Output the (x, y) coordinate of the center of the cell containing the given text.  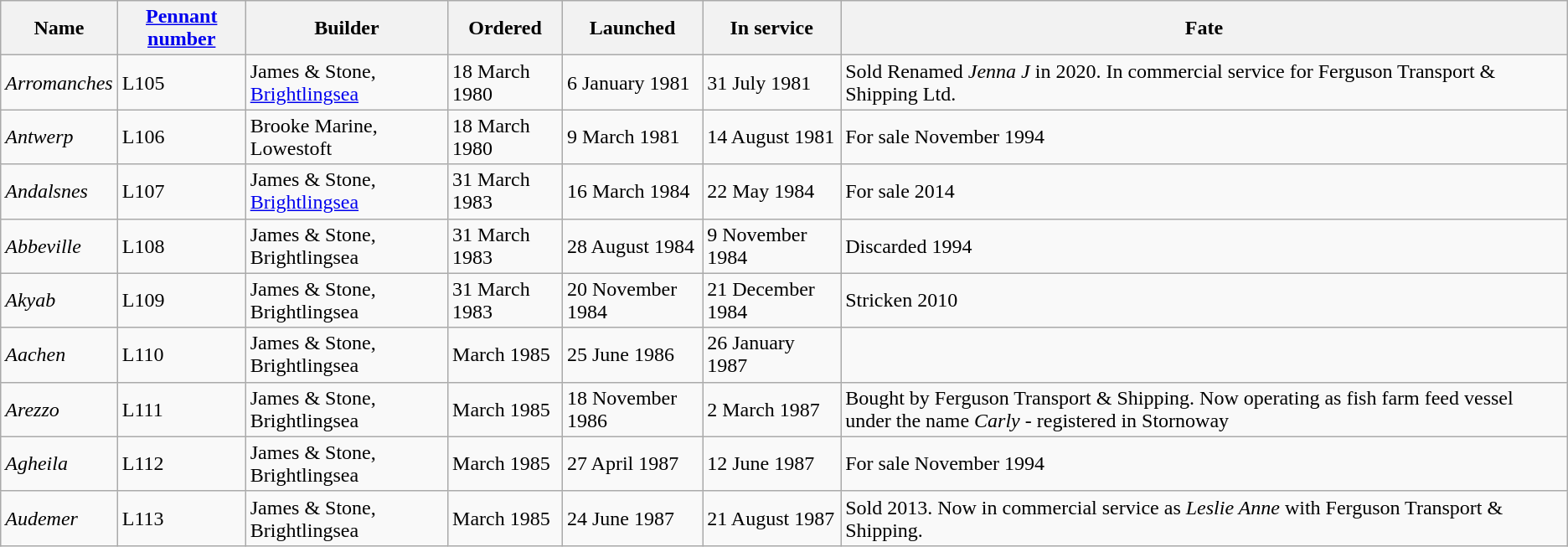
Andalsnes (59, 191)
In service (772, 28)
28 August 1984 (632, 246)
Aachen (59, 355)
Launched (632, 28)
Arezzo (59, 409)
L110 (181, 355)
L112 (181, 464)
Sold 2013. Now in commercial service as Leslie Anne with Ferguson Transport & Shipping. (1204, 518)
25 June 1986 (632, 355)
Builder (347, 28)
L105 (181, 82)
Agheila (59, 464)
16 March 1984 (632, 191)
L107 (181, 191)
Arromanches (59, 82)
For sale 2014 (1204, 191)
Akyab (59, 300)
12 June 1987 (772, 464)
Fate (1204, 28)
L113 (181, 518)
Stricken 2010 (1204, 300)
L106 (181, 137)
Bought by Ferguson Transport & Shipping. Now operating as fish farm feed vessel under the name Carly - registered in Stornoway (1204, 409)
21 August 1987 (772, 518)
Audemer (59, 518)
20 November 1984 (632, 300)
31 July 1981 (772, 82)
L108 (181, 246)
Name (59, 28)
6 January 1981 (632, 82)
24 June 1987 (632, 518)
L109 (181, 300)
Abbeville (59, 246)
9 November 1984 (772, 246)
9 March 1981 (632, 137)
Antwerp (59, 137)
27 April 1987 (632, 464)
22 May 1984 (772, 191)
L111 (181, 409)
21 December 1984 (772, 300)
Discarded 1994 (1204, 246)
2 March 1987 (772, 409)
Sold Renamed Jenna J in 2020. In commercial service for Ferguson Transport & Shipping Ltd. (1204, 82)
26 January 1987 (772, 355)
18 November 1986 (632, 409)
Pennant number (181, 28)
Ordered (506, 28)
14 August 1981 (772, 137)
Brooke Marine, Lowestoft (347, 137)
